Pinpoint the cell where the given text exists, returning its [x, y] midpoint coordinate. 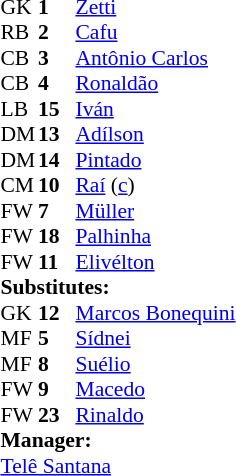
Elivélton [155, 262]
18 [57, 237]
Marcos Bonequini [155, 313]
Sídnei [155, 339]
9 [57, 389]
GK [19, 313]
Palhinha [155, 237]
12 [57, 313]
Pintado [155, 160]
13 [57, 135]
Rinaldo [155, 415]
2 [57, 33]
Müller [155, 211]
Ronaldão [155, 83]
15 [57, 109]
Suélio [155, 364]
11 [57, 262]
Adílson [155, 135]
Antônio Carlos [155, 58]
Substitutes: [118, 287]
4 [57, 83]
LB [19, 109]
10 [57, 185]
8 [57, 364]
5 [57, 339]
Iván [155, 109]
CM [19, 185]
Raí (c) [155, 185]
Manager: [118, 441]
3 [57, 58]
7 [57, 211]
23 [57, 415]
Cafu [155, 33]
RB [19, 33]
Macedo [155, 389]
14 [57, 160]
